Provide the [x, y] coordinate of the cell's center where the given text is located.  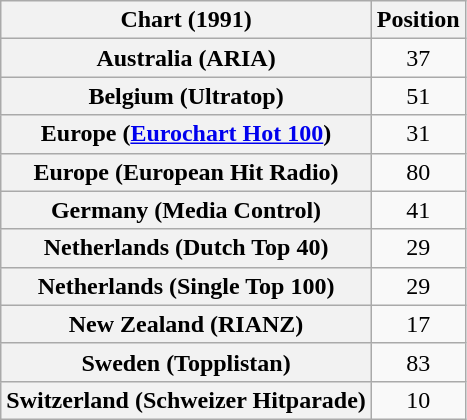
17 [418, 324]
Germany (Media Control) [186, 210]
Sweden (Topplistan) [186, 362]
New Zealand (RIANZ) [186, 324]
Switzerland (Schweizer Hitparade) [186, 400]
80 [418, 172]
Australia (ARIA) [186, 58]
41 [418, 210]
83 [418, 362]
Belgium (Ultratop) [186, 96]
Chart (1991) [186, 20]
10 [418, 400]
Netherlands (Single Top 100) [186, 286]
Europe (Eurochart Hot 100) [186, 134]
37 [418, 58]
Europe (European Hit Radio) [186, 172]
51 [418, 96]
31 [418, 134]
Position [418, 20]
Netherlands (Dutch Top 40) [186, 248]
